Search for the cell housing the specified text and yield its [X, Y] center coordinate. 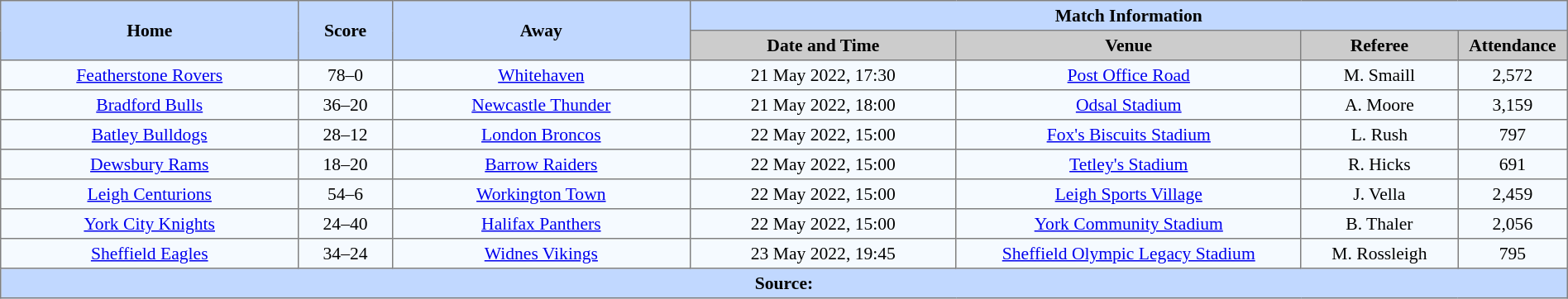
Newcastle Thunder [541, 105]
Workington Town [541, 194]
Home [150, 31]
M. Smaill [1379, 75]
L. Rush [1379, 135]
Dewsbury Rams [150, 164]
Venue [1128, 45]
London Broncos [541, 135]
Away [541, 31]
R. Hicks [1379, 164]
21 May 2022, 17:30 [823, 75]
Batley Bulldogs [150, 135]
18–20 [346, 164]
691 [1513, 164]
Date and Time [823, 45]
24–40 [346, 224]
Leigh Centurions [150, 194]
York Community Stadium [1128, 224]
23 May 2022, 19:45 [823, 254]
21 May 2022, 18:00 [823, 105]
Barrow Raiders [541, 164]
Post Office Road [1128, 75]
M. Rossleigh [1379, 254]
Attendance [1513, 45]
28–12 [346, 135]
Sheffield Eagles [150, 254]
2,459 [1513, 194]
Whitehaven [541, 75]
J. Vella [1379, 194]
2,572 [1513, 75]
78–0 [346, 75]
Widnes Vikings [541, 254]
Halifax Panthers [541, 224]
36–20 [346, 105]
Source: [784, 283]
Tetley's Stadium [1128, 164]
54–6 [346, 194]
A. Moore [1379, 105]
3,159 [1513, 105]
Fox's Biscuits Stadium [1128, 135]
Score [346, 31]
Bradford Bulls [150, 105]
Leigh Sports Village [1128, 194]
Featherstone Rovers [150, 75]
Referee [1379, 45]
34–24 [346, 254]
797 [1513, 135]
Sheffield Olympic Legacy Stadium [1128, 254]
York City Knights [150, 224]
Odsal Stadium [1128, 105]
Match Information [1128, 16]
795 [1513, 254]
2,056 [1513, 224]
B. Thaler [1379, 224]
